Capture the cell that displays the provided text and extract its (X, Y) central coordinate. 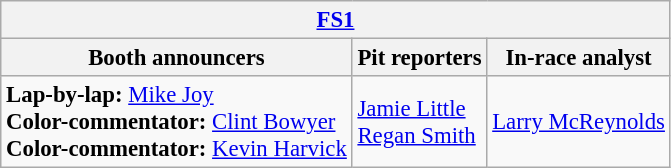
In-race analyst (578, 58)
Lap-by-lap: Mike JoyColor-commentator: Clint BowyerColor-commentator: Kevin Harvick (176, 122)
FS1 (336, 20)
Jamie LittleRegan Smith (420, 122)
Larry McReynolds (578, 122)
Booth announcers (176, 58)
Pit reporters (420, 58)
